From the cell containing the given text, extract its center point as [X, Y] coordinate. 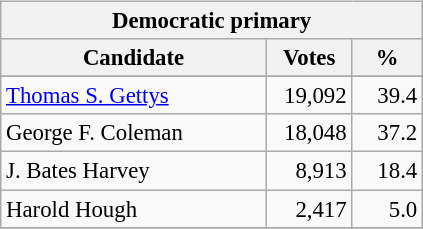
18,048 [309, 133]
18.4 [388, 171]
George F. Coleman [134, 133]
2,417 [309, 209]
39.4 [388, 96]
Thomas S. Gettys [134, 96]
Democratic primary [212, 21]
J. Bates Harvey [134, 171]
Candidate [134, 58]
8,913 [309, 171]
% [388, 58]
Harold Hough [134, 209]
37.2 [388, 133]
5.0 [388, 209]
Votes [309, 58]
19,092 [309, 96]
